Locate the cell with the specified text and output its [X, Y] center coordinate. 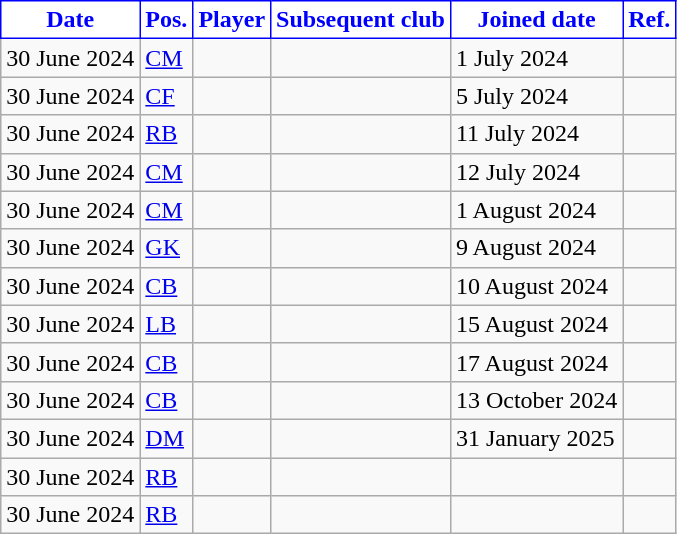
1 August 2024 [536, 210]
Date [70, 20]
15 August 2024 [536, 324]
Pos. [166, 20]
LB [166, 324]
Joined date [536, 20]
Ref. [650, 20]
1 July 2024 [536, 58]
Player [232, 20]
5 July 2024 [536, 96]
Subsequent club [361, 20]
9 August 2024 [536, 248]
DM [166, 438]
11 July 2024 [536, 134]
GK [166, 248]
17 August 2024 [536, 362]
31 January 2025 [536, 438]
13 October 2024 [536, 400]
12 July 2024 [536, 172]
10 August 2024 [536, 286]
CF [166, 96]
